Pinpoint the cell where the given text exists, returning its [X, Y] midpoint coordinate. 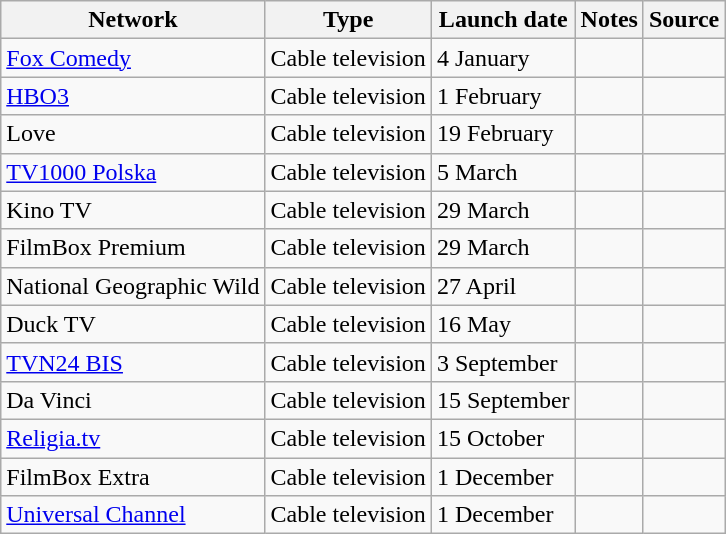
Fox Comedy [133, 58]
Type [348, 20]
TV1000 Polska [133, 172]
Launch date [503, 20]
Network [133, 20]
3 September [503, 362]
Duck TV [133, 324]
Love [133, 134]
27 April [503, 286]
Religia.tv [133, 438]
15 September [503, 400]
16 May [503, 324]
4 January [503, 58]
Source [684, 20]
1 February [503, 96]
National Geographic Wild [133, 286]
Notes [609, 20]
5 March [503, 172]
Da Vinci [133, 400]
19 February [503, 134]
15 October [503, 438]
Universal Channel [133, 515]
Kino TV [133, 210]
FilmBox Extra [133, 477]
TVN24 BIS [133, 362]
HBO3 [133, 96]
FilmBox Premium [133, 248]
